Scan for the cell matching the given text and deliver its (X, Y) coordinate at center. 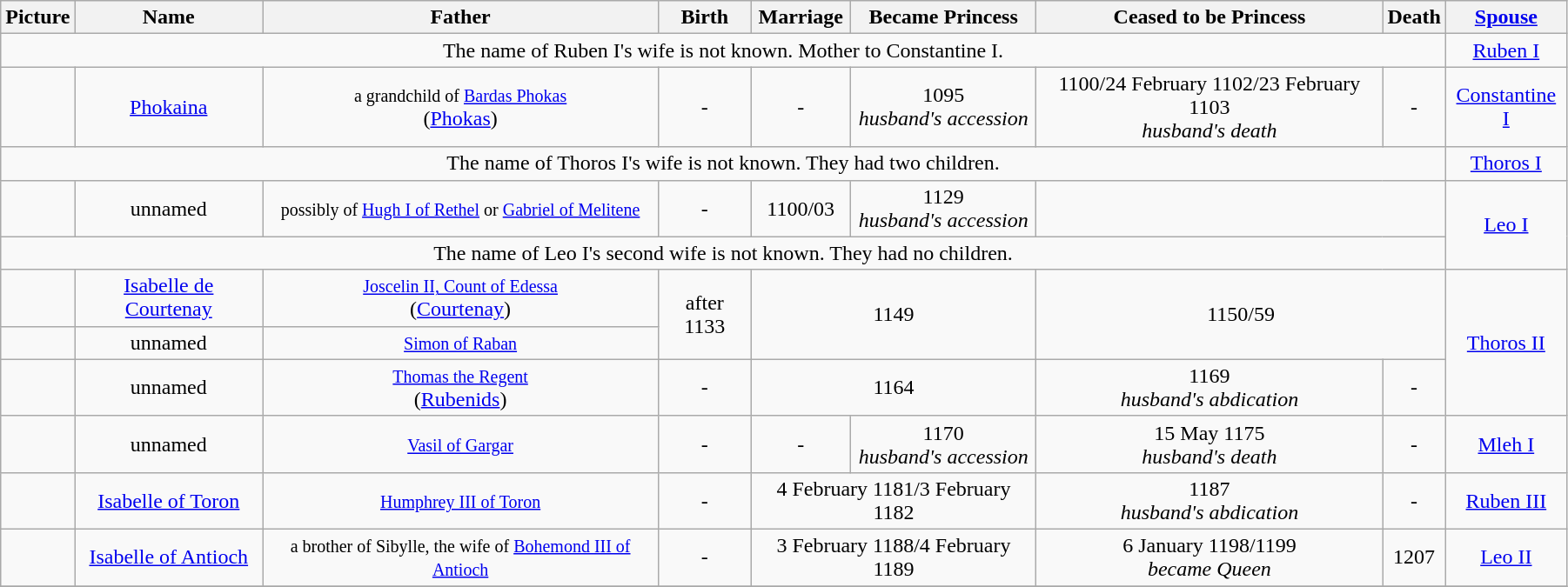
3 February 1188/4 February 1189 (894, 557)
Mleh I (1505, 444)
Ceased to be Princess (1210, 17)
Death (1414, 17)
possibly of Hugh I of Rethel or Gabriel of Melitene (461, 209)
Leo II (1505, 557)
Marriage (801, 17)
Birth (705, 17)
1129husband's accession (943, 209)
Name (169, 17)
15 May 1175husband's death (1210, 444)
Phokaina (169, 107)
Spouse (1505, 17)
after 1133 (705, 315)
Joscelin II, Count of Edessa (Courtenay) (461, 297)
Vasil of Gargar (461, 444)
a brother of Sibylle, the wife of Bohemond III of Antioch (461, 557)
1100/24 February 1102/23 February 1103husband's death (1210, 107)
The name of Thoros I's wife is not known. They had two children. (724, 163)
Thomas the Regent (Rubenids) (461, 388)
1169husband's abdication (1210, 388)
Father (461, 17)
Humphrey III of Toron (461, 501)
Constantine I (1505, 107)
Isabelle de Courtenay (169, 297)
Ruben I (1505, 50)
1100/03 (801, 209)
Isabelle of Toron (169, 501)
Simon of Raban (461, 343)
Became Princess (943, 17)
1164 (894, 388)
4 February 1181/3 February 1182 (894, 501)
The name of Leo I's second wife is not known. They had no children. (724, 253)
Leo I (1505, 224)
1170husband's accession (943, 444)
1095husband's accession (943, 107)
a grandchild of Bardas Phokas (Phokas) (461, 107)
The name of Ruben I's wife is not known. Mother to Constantine I. (724, 50)
Isabelle of Antioch (169, 557)
1187husband's abdication (1210, 501)
1150/59 (1241, 315)
1207 (1414, 557)
Ruben III (1505, 501)
Thoros II (1505, 343)
6 January 1198/1199became Queen (1210, 557)
Thoros I (1505, 163)
1149 (894, 315)
Picture (38, 17)
